Extract the [X, Y] coordinate from the center of the cell holding the provided text.  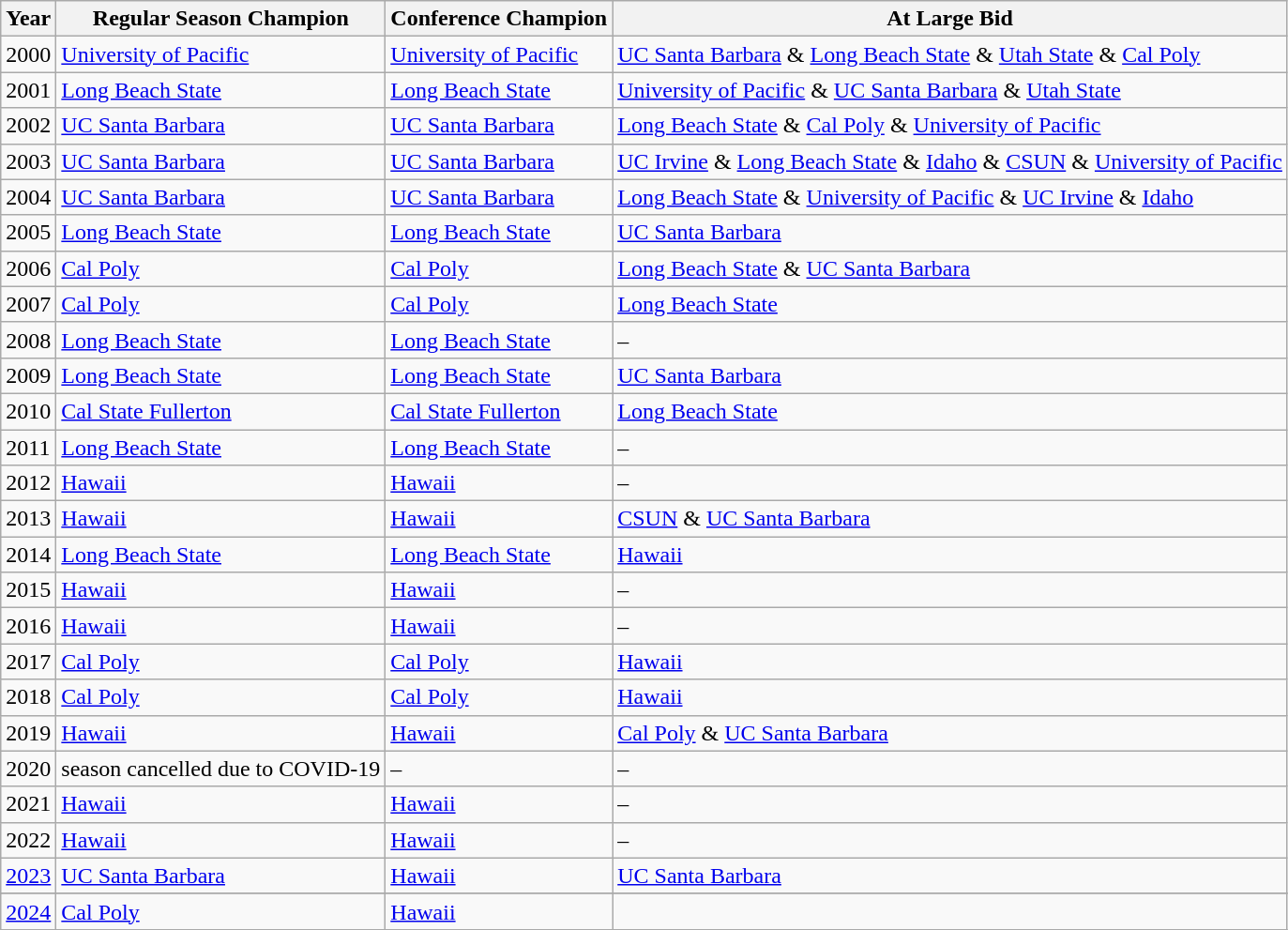
2023 [28, 876]
2017 [28, 662]
UC Santa Barbara & Long Beach State & Utah State & Cal Poly [950, 54]
At Large Bid [950, 19]
Long Beach State & University of Pacific & UC Irvine & Idaho [950, 197]
Long Beach State & UC Santa Barbara [950, 268]
2007 [28, 304]
CSUN & UC Santa Barbara [950, 519]
2003 [28, 161]
2009 [28, 375]
season cancelled due to COVID-19 [221, 769]
2014 [28, 555]
2005 [28, 233]
2000 [28, 54]
2011 [28, 448]
2024 [28, 911]
Cal Poly & UC Santa Barbara [950, 733]
2001 [28, 90]
Regular Season Champion [221, 19]
2012 [28, 483]
2021 [28, 804]
2019 [28, 733]
2016 [28, 626]
2002 [28, 126]
Conference Champion [499, 19]
2015 [28, 590]
2018 [28, 697]
Year [28, 19]
UC Irvine & Long Beach State & Idaho & CSUN & University of Pacific [950, 161]
2020 [28, 769]
Long Beach State & Cal Poly & University of Pacific [950, 126]
University of Pacific & UC Santa Barbara & Utah State [950, 90]
2022 [28, 840]
2004 [28, 197]
2008 [28, 340]
2013 [28, 519]
2006 [28, 268]
2010 [28, 411]
